Output the [x, y] coordinate of the center of the cell containing the given text.  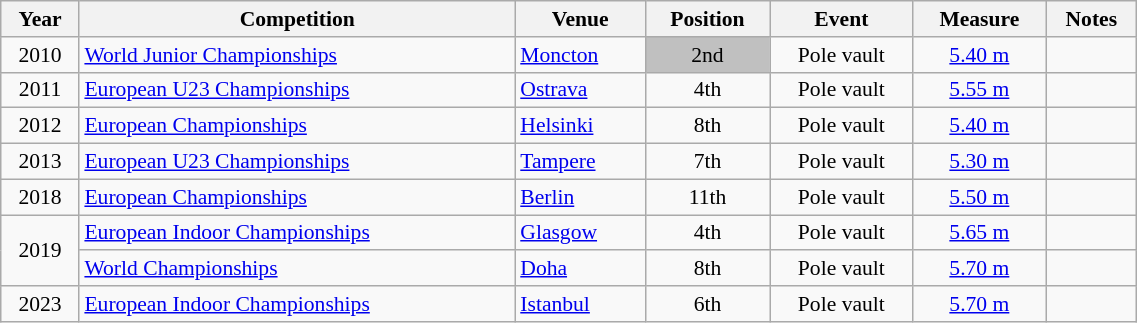
Year [40, 19]
Moncton [580, 55]
Istanbul [580, 304]
World Junior Championships [297, 55]
Measure [980, 19]
5.50 m [980, 197]
5.30 m [980, 162]
11th [708, 197]
5.65 m [980, 233]
Helsinki [580, 126]
2011 [40, 90]
Competition [297, 19]
Ostrava [580, 90]
Tampere [580, 162]
2023 [40, 304]
Position [708, 19]
Glasgow [580, 233]
2nd [708, 55]
6th [708, 304]
2013 [40, 162]
Doha [580, 269]
Venue [580, 19]
Berlin [580, 197]
Notes [1092, 19]
7th [708, 162]
World Championships [297, 269]
5.55 m [980, 90]
2019 [40, 250]
2010 [40, 55]
2012 [40, 126]
2018 [40, 197]
Event [842, 19]
